Capture the cell that displays the provided text and extract its [X, Y] central coordinate. 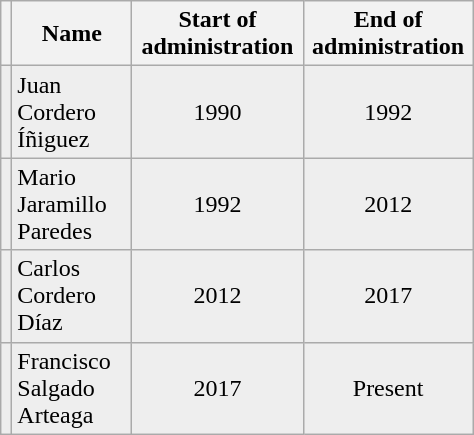
Carlos Cordero Díaz [72, 296]
Juan Cordero Íñiguez [72, 112]
1990 [218, 112]
Francisco Salgado Arteaga [72, 388]
Mario Jaramillo Paredes [72, 204]
Present [388, 388]
Name [72, 34]
Start of administration [218, 34]
End of administration [388, 34]
